Output the [x, y] coordinate of the center of the cell containing the given text.  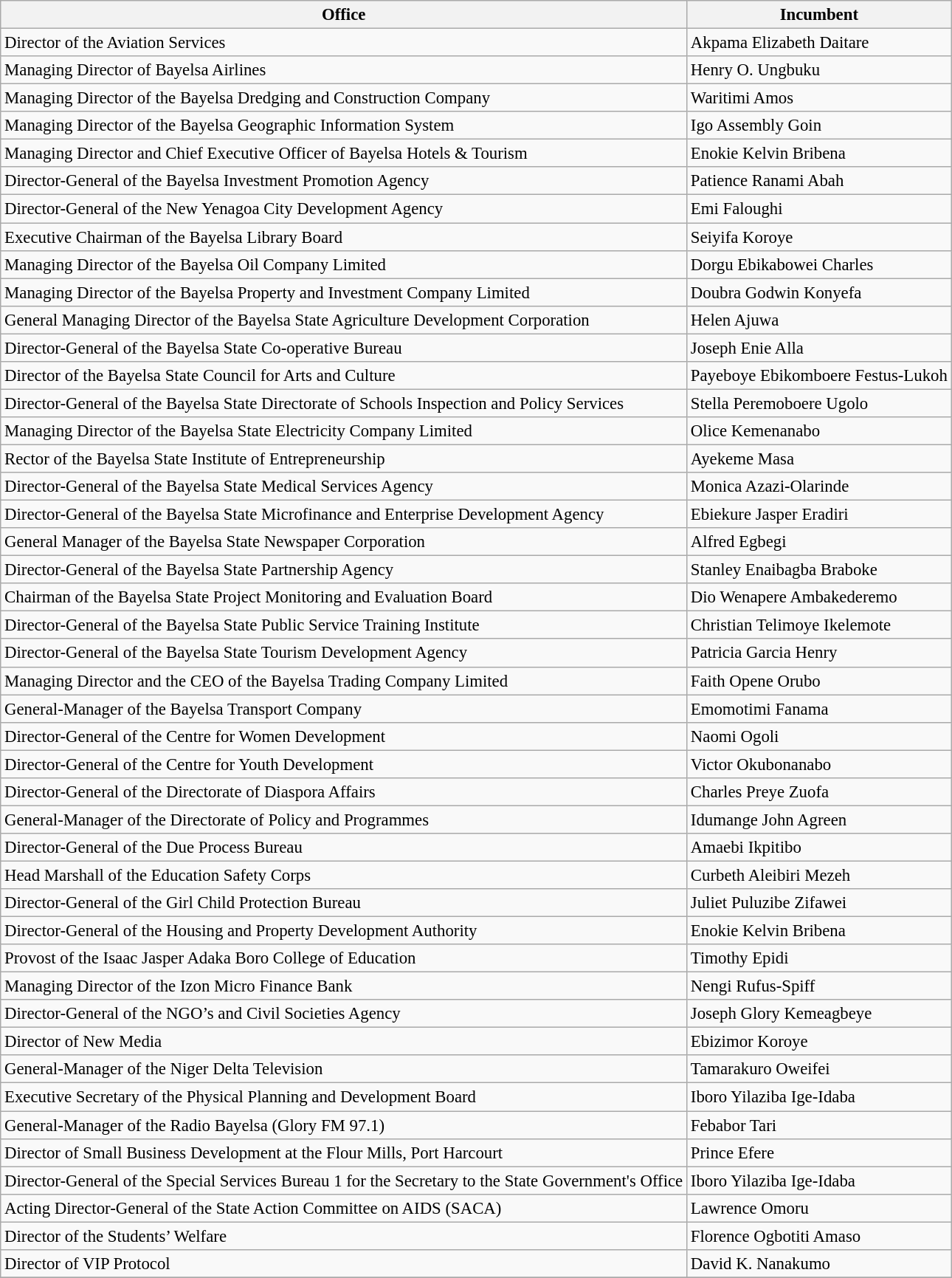
Director-General of the Bayelsa State Directorate of Schools Inspection and Policy Services [344, 403]
Naomi Ogoli [819, 736]
Director of VIP Protocol [344, 1264]
Febabor Tari [819, 1125]
Director-General of the NGO’s and Civil Societies Agency [344, 1014]
Director-General of the Due Process Bureau [344, 848]
Provost of the Isaac Jasper Adaka Boro College of Education [344, 958]
General-Manager of the Radio Bayelsa (Glory FM 97.1) [344, 1125]
General Managing Director of the Bayelsa State Agriculture Development Corporation [344, 320]
Amaebi Ikpitibo [819, 848]
Patricia Garcia Henry [819, 653]
General Manager of the Bayelsa State Newspaper Corporation [344, 542]
Managing Director of the Bayelsa Property and Investment Company Limited [344, 292]
Director-General of the Girl Child Protection Bureau [344, 903]
Juliet Puluzibe Zifawei [819, 903]
Director-General of the New Yenagoa City Development Agency [344, 209]
Victor Okubonanabo [819, 764]
Director-General of the Housing and Property Development Authority [344, 931]
Waritimi Amos [819, 98]
General-Manager of the Bayelsa Transport Company [344, 709]
Managing Director of the Bayelsa Geographic Information System [344, 126]
Monica Azazi-Olarinde [819, 487]
Head Marshall of the Education Safety Corps [344, 875]
Emomotimi Fanama [819, 709]
General-Manager of the Niger Delta Television [344, 1070]
Managing Director of the Izon Micro Finance Bank [344, 986]
Joseph Glory Kemeagbeye [819, 1014]
Director-General of the Bayelsa Investment Promotion Agency [344, 181]
Managing Director and Chief Executive Officer of Bayelsa Hotels & Tourism [344, 154]
Dorgu Ebikabowei Charles [819, 264]
Director-General of the Bayelsa State Tourism Development Agency [344, 653]
Alfred Egbegi [819, 542]
Director of New Media [344, 1042]
Florence Ogbotiti Amaso [819, 1236]
Emi Faloughi [819, 209]
Henry O. Ungbuku [819, 70]
Incumbent [819, 15]
Director-General of the Directorate of Diaspora Affairs [344, 792]
Managing Director and the CEO of the Bayelsa Trading Company Limited [344, 681]
Executive Secretary of the Physical Planning and Development Board [344, 1097]
Director of the Students’ Welfare [344, 1236]
Ayekeme Masa [819, 458]
Joseph Enie Alla [819, 348]
David K. Nanakumo [819, 1264]
Curbeth Aleibiri Mezeh [819, 875]
General-Manager of the Directorate of Policy and Programmes [344, 820]
Director-General of the Special Services Bureau 1 for the Secretary to the State Government's Office [344, 1181]
Dio Wenapere Ambakederemo [819, 597]
Director of Small Business Development at the Flour Mills, Port Harcourt [344, 1152]
Stanley Enaibagba Braboke [819, 570]
Stella Peremoboere Ugolo [819, 403]
Director-General of the Bayelsa State Partnership Agency [344, 570]
Director-General of the Bayelsa State Medical Services Agency [344, 487]
Ebizimor Koroye [819, 1042]
Doubra Godwin Konyefa [819, 292]
Chairman of the Bayelsa State Project Monitoring and Evaluation Board [344, 597]
Igo Assembly Goin [819, 126]
Olice Kemenanabo [819, 431]
Charles Preye Zuofa [819, 792]
Director-General of the Bayelsa State Co-operative Bureau [344, 348]
Managing Director of the Bayelsa Dredging and Construction Company [344, 98]
Timothy Epidi [819, 958]
Ebiekure Jasper Eradiri [819, 515]
Seiyifa Koroye [819, 237]
Idumange John Agreen [819, 820]
Director-General of the Centre for Women Development [344, 736]
Helen Ajuwa [819, 320]
Prince Efere [819, 1152]
Patience Ranami Abah [819, 181]
Director-General of the Bayelsa State Microfinance and Enterprise Development Agency [344, 515]
Rector of the Bayelsa State Institute of Entrepreneurship [344, 458]
Faith Opene Orubo [819, 681]
Director-General of the Centre for Youth Development [344, 764]
Payeboye Ebikomboere Festus-Lukoh [819, 376]
Christian Telimoye Ikelemote [819, 625]
Director of the Bayelsa State Council for Arts and Culture [344, 376]
Executive Chairman of the Bayelsa Library Board [344, 237]
Managing Director of Bayelsa Airlines [344, 70]
Akpama Elizabeth Daitare [819, 43]
Managing Director of the Bayelsa Oil Company Limited [344, 264]
Acting Director-General of the State Action Committee on AIDS (SACA) [344, 1208]
Managing Director of the Bayelsa State Electricity Company Limited [344, 431]
Nengi Rufus-Spiff [819, 986]
Office [344, 15]
Director of the Aviation Services [344, 43]
Tamarakuro Oweifei [819, 1070]
Lawrence Omoru [819, 1208]
Director-General of the Bayelsa State Public Service Training Institute [344, 625]
